Detect which cell encompasses the target text, then output its [x, y] center coordinate. 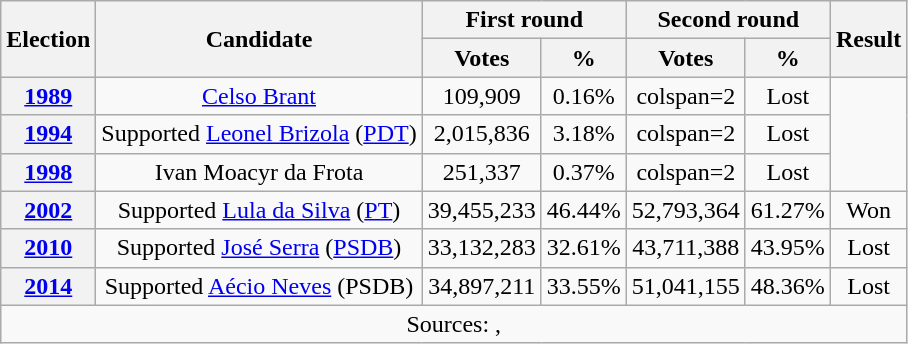
Ivan Moacyr da Frota [259, 172]
Supported Leonel Brizola (PDT) [259, 134]
Won [868, 210]
Candidate [259, 39]
33,132,283 [482, 248]
61.27% [788, 210]
2,015,836 [482, 134]
43.95% [788, 248]
32.61% [584, 248]
1989 [48, 96]
33.55% [584, 286]
Sources: , [454, 324]
0.37% [584, 172]
51,041,155 [686, 286]
First round [524, 20]
43,711,388 [686, 248]
3.18% [584, 134]
Supported José Serra (PSDB) [259, 248]
1994 [48, 134]
39,455,233 [482, 210]
251,337 [482, 172]
52,793,364 [686, 210]
Result [868, 39]
Supported Lula da Silva (PT) [259, 210]
1998 [48, 172]
0.16% [584, 96]
Celso Brant [259, 96]
Second round [728, 20]
109,909 [482, 96]
34,897,211 [482, 286]
48.36% [788, 286]
2002 [48, 210]
Election [48, 39]
Supported Aécio Neves (PSDB) [259, 286]
46.44% [584, 210]
2010 [48, 248]
2014 [48, 286]
